Capture the cell that displays the provided text and extract its (x, y) central coordinate. 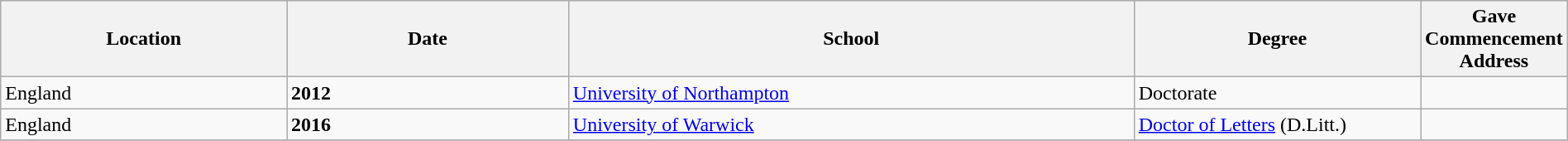
Doctorate (1277, 93)
University of Northampton (851, 93)
Gave Commencement Address (1494, 39)
2016 (428, 124)
2012 (428, 93)
Date (428, 39)
University of Warwick (851, 124)
Degree (1277, 39)
Doctor of Letters (D.Litt.) (1277, 124)
School (851, 39)
Location (144, 39)
